Identify which cell holds the provided text, then report its (X, Y) central coordinate. 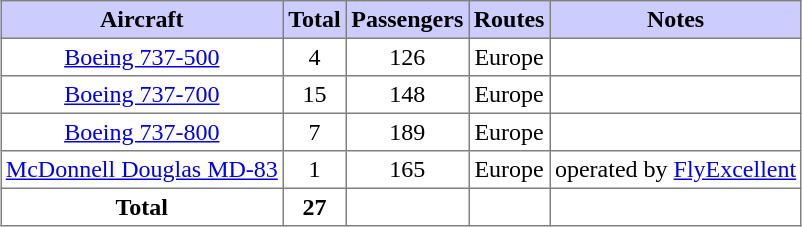
7 (314, 132)
148 (407, 95)
15 (314, 95)
Boeing 737-500 (142, 57)
operated by FlyExcellent (676, 170)
189 (407, 132)
Boeing 737-700 (142, 95)
Routes (508, 20)
126 (407, 57)
4 (314, 57)
Passengers (407, 20)
1 (314, 170)
165 (407, 170)
Boeing 737-800 (142, 132)
McDonnell Douglas MD-83 (142, 170)
Aircraft (142, 20)
27 (314, 207)
Notes (676, 20)
